Return (x, y) of the center of cell containing provided text 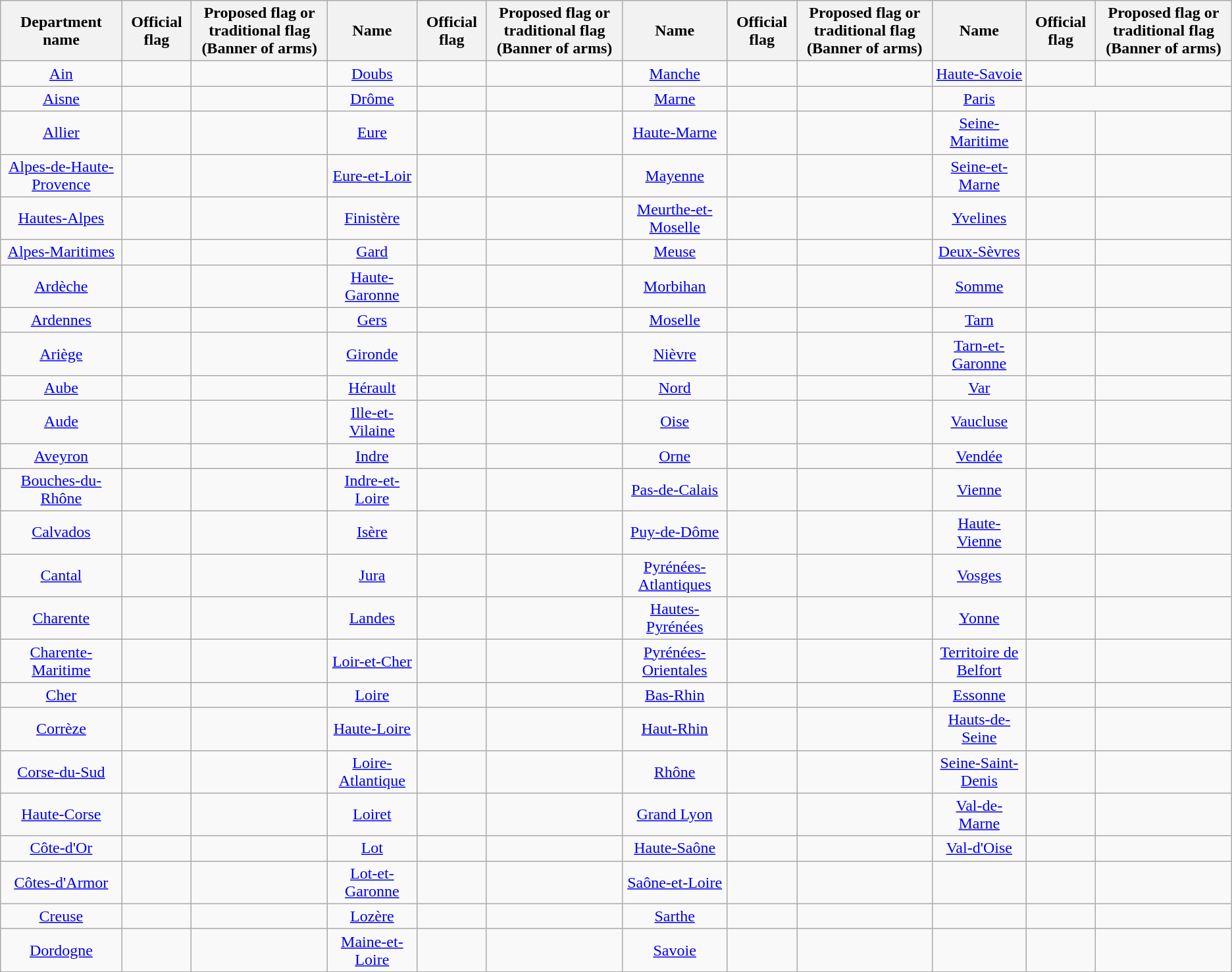
Drôme (372, 99)
Pyrénées-Orientales (675, 661)
Allier (61, 133)
Seine-et-Marne (979, 175)
Haute-Saône (675, 848)
Vendée (979, 456)
Paris (979, 99)
Mayenne (675, 175)
Ardèche (61, 286)
Haute-Vienne (979, 533)
Aube (61, 388)
Aveyron (61, 456)
Ardennes (61, 320)
Sarthe (675, 916)
Saône-et-Loire (675, 882)
Bas-Rhin (675, 695)
Loir-et-Cher (372, 661)
Seine-Saint-Denis (979, 771)
Vienne (979, 490)
Yvelines (979, 218)
Nièvre (675, 354)
Rhône (675, 771)
Jura (372, 575)
Marne (675, 99)
Gironde (372, 354)
Loire (372, 695)
Ille-et-Vilaine (372, 421)
Maine-et-Loire (372, 950)
Morbihan (675, 286)
Eure-et-Loir (372, 175)
Nord (675, 388)
Seine-Maritime (979, 133)
Moselle (675, 320)
Savoie (675, 950)
Yonne (979, 619)
Bouches-du-Rhône (61, 490)
Isère (372, 533)
Tarn (979, 320)
Charente (61, 619)
Somme (979, 286)
Dordogne (61, 950)
Department name (61, 31)
Côtes-d'Armor (61, 882)
Calvados (61, 533)
Ain (61, 74)
Var (979, 388)
Hauts-de-Seine (979, 729)
Pyrénées-Atlantiques (675, 575)
Vosges (979, 575)
Haute-Marne (675, 133)
Hérault (372, 388)
Lot-et-Garonne (372, 882)
Meurthe-et-Moselle (675, 218)
Puy-de-Dôme (675, 533)
Haut-Rhin (675, 729)
Loire-Atlantique (372, 771)
Lozère (372, 916)
Aude (61, 421)
Oise (675, 421)
Territoire de Belfort (979, 661)
Indre-et-Loire (372, 490)
Meuse (675, 252)
Ariège (61, 354)
Doubs (372, 74)
Haute-Corse (61, 815)
Corse-du-Sud (61, 771)
Grand Lyon (675, 815)
Deux-Sèvres (979, 252)
Gard (372, 252)
Cher (61, 695)
Val-de-Marne (979, 815)
Côte-d'Or (61, 848)
Haute-Loire (372, 729)
Corrèze (61, 729)
Alpes-Maritimes (61, 252)
Charente-Maritime (61, 661)
Gers (372, 320)
Indre (372, 456)
Orne (675, 456)
Haute-Savoie (979, 74)
Loiret (372, 815)
Aisne (61, 99)
Finistère (372, 218)
Vaucluse (979, 421)
Landes (372, 619)
Manche (675, 74)
Alpes-de-Haute-Provence (61, 175)
Haute-Garonne (372, 286)
Cantal (61, 575)
Creuse (61, 916)
Hautes-Pyrénées (675, 619)
Pas-de-Calais (675, 490)
Tarn-et-Garonne (979, 354)
Eure (372, 133)
Essonne (979, 695)
Lot (372, 848)
Hautes-Alpes (61, 218)
Val-d'Oise (979, 848)
